Locate the cell with the specified text and output its (X, Y) center coordinate. 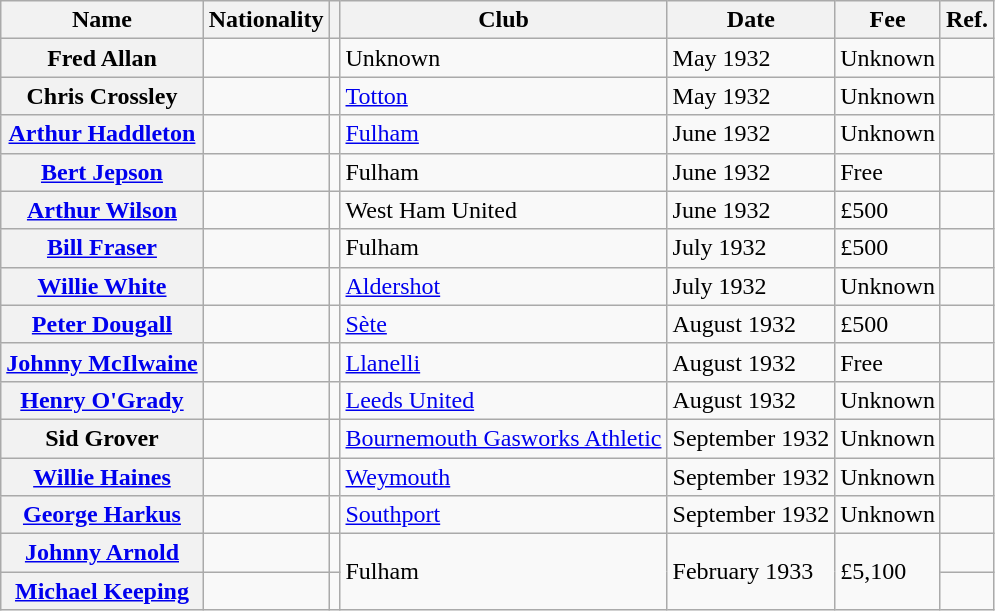
Chris Crossley (102, 96)
Nationality (266, 20)
Club (504, 20)
Peter Dougall (102, 324)
Sète (504, 324)
Henry O'Grady (102, 400)
Bill Fraser (102, 248)
Fee (888, 20)
Willie White (102, 286)
Southport (504, 515)
£5,100 (888, 572)
Bert Jepson (102, 172)
Leeds United (504, 400)
Arthur Wilson (102, 210)
Willie Haines (102, 477)
Sid Grover (102, 438)
Weymouth (504, 477)
Aldershot (504, 286)
February 1933 (751, 572)
Totton (504, 96)
Ref. (966, 20)
Fred Allan (102, 58)
Name (102, 20)
George Harkus (102, 515)
Date (751, 20)
Johnny McIlwaine (102, 362)
Bournemouth Gasworks Athletic (504, 438)
West Ham United (504, 210)
Michael Keeping (102, 591)
Arthur Haddleton (102, 134)
Llanelli (504, 362)
Johnny Arnold (102, 553)
